Detect which cell encompasses the target text, then output its (x, y) center coordinate. 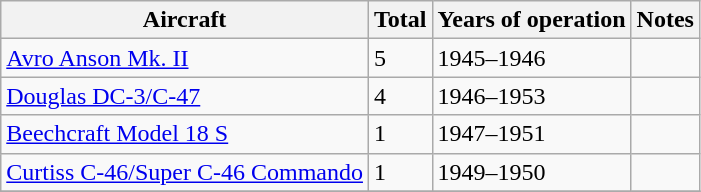
1949–1950 (532, 172)
Douglas DC-3/C-47 (185, 96)
1945–1946 (532, 58)
Curtiss C-46/Super C-46 Commando (185, 172)
Total (400, 20)
Notes (665, 20)
4 (400, 96)
Avro Anson Mk. II (185, 58)
1947–1951 (532, 134)
Years of operation (532, 20)
Aircraft (185, 20)
1946–1953 (532, 96)
Beechcraft Model 18 S (185, 134)
5 (400, 58)
